Pinpoint the cell where the given text exists, returning its (X, Y) midpoint coordinate. 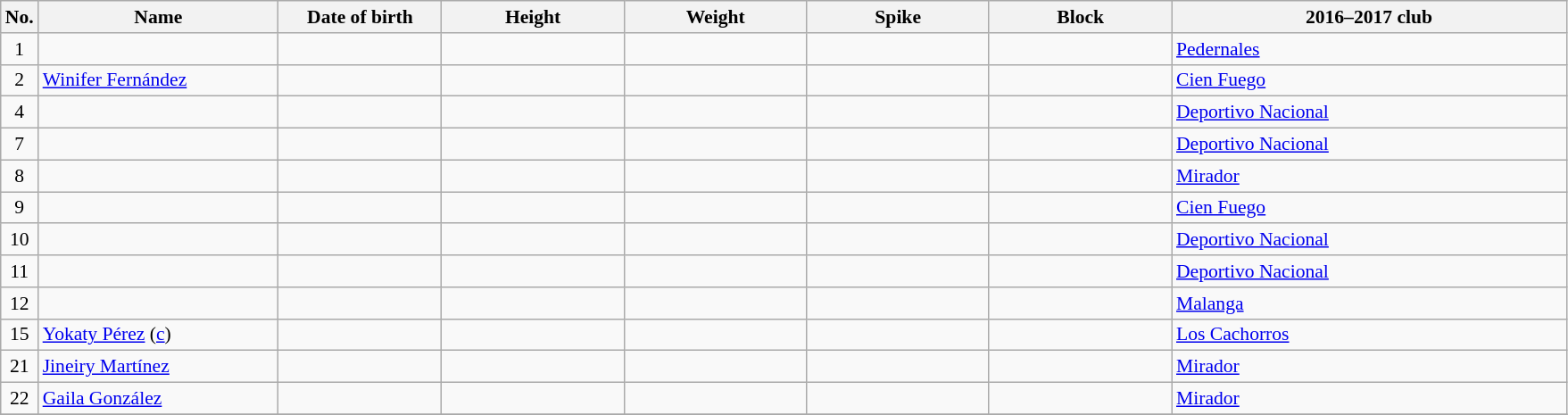
No. (20, 17)
Winifer Fernández (159, 80)
Jineiry Martínez (159, 367)
8 (20, 176)
Yokaty Pérez (c) (159, 335)
2 (20, 80)
22 (20, 399)
7 (20, 145)
10 (20, 240)
Los Cachorros (1369, 335)
Gaila González (159, 399)
4 (20, 112)
Date of birth (361, 17)
Height (534, 17)
Malanga (1369, 303)
9 (20, 208)
Name (159, 17)
2016–2017 club (1369, 17)
Weight (716, 17)
Spike (898, 17)
12 (20, 303)
1 (20, 49)
Pedernales (1369, 49)
15 (20, 335)
11 (20, 271)
21 (20, 367)
Block (1080, 17)
